Extract the [X, Y] coordinate from the center of the cell holding the provided text.  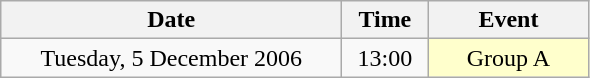
Date [172, 20]
Time [385, 20]
Group A [508, 58]
Event [508, 20]
13:00 [385, 58]
Tuesday, 5 December 2006 [172, 58]
